From the cell containing the given text, extract its center point as [x, y] coordinate. 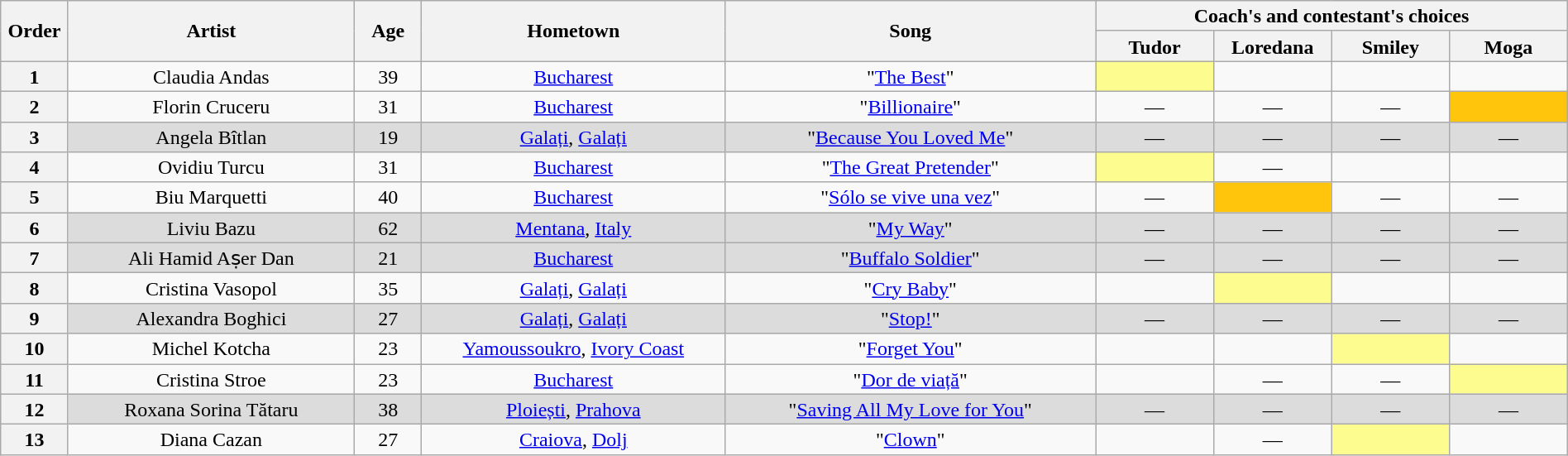
"Sólo se vive una vez" [911, 197]
Craiova, Dolj [574, 440]
35 [389, 288]
Tudor [1154, 46]
5 [35, 197]
Ovidiu Turcu [211, 167]
Florin Cruceru [211, 106]
Moga [1508, 46]
"Stop!" [911, 318]
Song [911, 31]
Order [35, 31]
Cristina Stroe [211, 379]
38 [389, 409]
8 [35, 288]
Mentana, Italy [574, 228]
1 [35, 76]
Artist [211, 31]
Coach's and contestant's choices [1331, 17]
Yamoussoukro, Ivory Coast [574, 349]
Ali Hamid Aṣer Dan [211, 258]
"Dor de viață" [911, 379]
Hometown [574, 31]
Loredana [1272, 46]
"Buffalo Soldier" [911, 258]
Diana Cazan [211, 440]
19 [389, 137]
39 [389, 76]
"Forget You" [911, 349]
Roxana Sorina Tătaru [211, 409]
"Clown" [911, 440]
62 [389, 228]
Liviu Bazu [211, 228]
40 [389, 197]
Claudia Andas [211, 76]
2 [35, 106]
"The Great Pretender" [911, 167]
Michel Kotcha [211, 349]
Alexandra Boghici [211, 318]
"Saving All My Love for You" [911, 409]
6 [35, 228]
"My Way" [911, 228]
7 [35, 258]
"Cry Baby" [911, 288]
13 [35, 440]
Cristina Vasopol [211, 288]
"Because You Loved Me" [911, 137]
Ploiești, Prahova [574, 409]
4 [35, 167]
"The Best" [911, 76]
Angela Bîtlan [211, 137]
Smiley [1391, 46]
10 [35, 349]
9 [35, 318]
11 [35, 379]
Age [389, 31]
12 [35, 409]
"Billionaire" [911, 106]
Biu Marquetti [211, 197]
3 [35, 137]
21 [389, 258]
